From the cell containing the given text, extract its center point as (X, Y) coordinate. 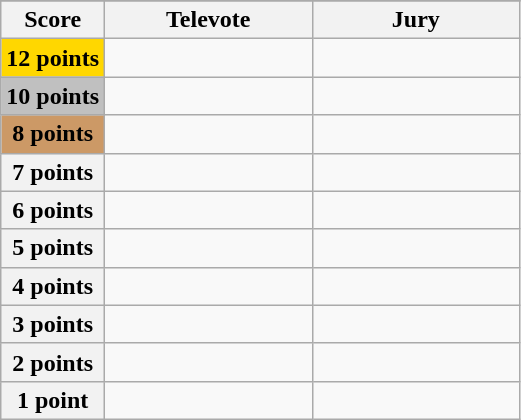
7 points (53, 172)
8 points (53, 134)
Score (53, 20)
5 points (53, 248)
2 points (53, 362)
3 points (53, 324)
Jury (416, 20)
10 points (53, 96)
6 points (53, 210)
Televote (209, 20)
4 points (53, 286)
1 point (53, 400)
12 points (53, 58)
